Locate the cell with the specified text and output its (x, y) center coordinate. 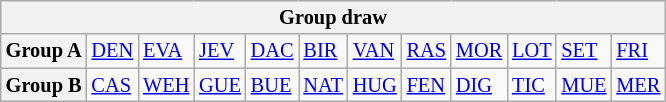
Group A (44, 51)
WEH (166, 85)
BUE (272, 85)
TIC (532, 85)
MUE (584, 85)
GUE (220, 85)
VAN (375, 51)
EVA (166, 51)
DAC (272, 51)
Group draw (334, 17)
DIG (479, 85)
MOR (479, 51)
DEN (113, 51)
FRI (638, 51)
HUG (375, 85)
FEN (426, 85)
MER (638, 85)
BIR (322, 51)
RAS (426, 51)
LOT (532, 51)
NAT (322, 85)
SET (584, 51)
CAS (113, 85)
JEV (220, 51)
Group B (44, 85)
